Return the (x, y) coordinate for the center point of the cell that contains the specified text.  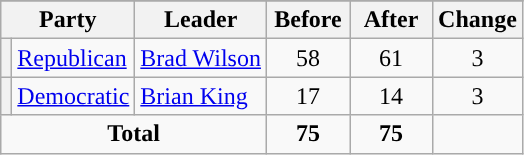
17 (308, 96)
Democratic (74, 96)
Party (68, 20)
Before (308, 20)
Republican (74, 58)
Brian King (201, 96)
61 (392, 58)
Change (478, 20)
Brad Wilson (201, 58)
Leader (201, 20)
58 (308, 58)
Total (134, 134)
After (392, 20)
14 (392, 96)
